Capture the cell that displays the provided text and extract its (X, Y) central coordinate. 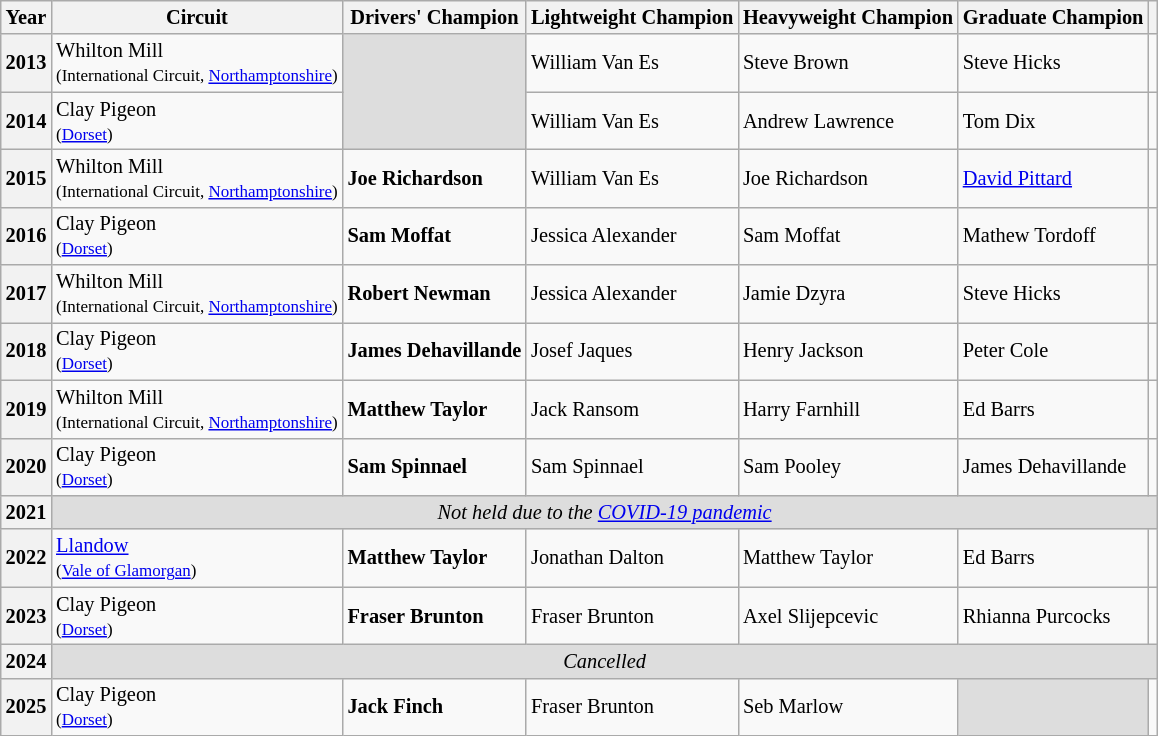
2024 (26, 661)
Andrew Lawrence (848, 121)
2014 (26, 121)
Drivers' Champion (435, 17)
2016 (26, 236)
David Pittard (1053, 178)
Harry Farnhill (848, 409)
Heavyweight Champion (848, 17)
2017 (26, 294)
Josef Jaques (632, 351)
Tom Dix (1053, 121)
Mathew Tordoff (1053, 236)
Rhianna Purcocks (1053, 616)
Circuit (196, 17)
Not held due to the COVID-19 pandemic (604, 512)
2020 (26, 467)
2018 (26, 351)
Llandow(Vale of Glamorgan) (196, 558)
Steve Brown (848, 63)
Jack Ransom (632, 409)
2013 (26, 63)
Year (26, 17)
Jonathan Dalton (632, 558)
2022 (26, 558)
Graduate Champion (1053, 17)
Sam Pooley (848, 467)
Jamie Dzyra (848, 294)
2019 (26, 409)
Axel Slijepcevic (848, 616)
Cancelled (604, 661)
2025 (26, 707)
2021 (26, 512)
Jack Finch (435, 707)
2023 (26, 616)
Lightweight Champion (632, 17)
2015 (26, 178)
Robert Newman (435, 294)
Seb Marlow (848, 707)
Henry Jackson (848, 351)
Peter Cole (1053, 351)
